Pinpoint the cell where the given text exists, returning its (X, Y) midpoint coordinate. 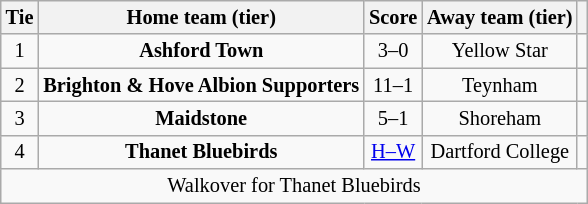
Tie (20, 17)
1 (20, 51)
3–0 (393, 51)
4 (20, 152)
H–W (393, 152)
Walkover for Thanet Bluebirds (294, 186)
Away team (tier) (500, 17)
Score (393, 17)
Teynham (500, 85)
Yellow Star (500, 51)
Shoreham (500, 118)
11–1 (393, 85)
Ashford Town (201, 51)
Maidstone (201, 118)
Brighton & Hove Albion Supporters (201, 85)
Thanet Bluebirds (201, 152)
5–1 (393, 118)
Home team (tier) (201, 17)
Dartford College (500, 152)
3 (20, 118)
2 (20, 85)
